Identify which cell holds the provided text, then report its [X, Y] central coordinate. 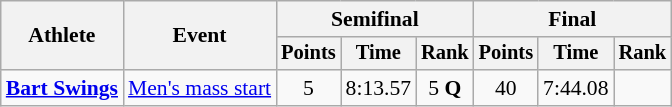
5 Q [445, 88]
Men's mass start [200, 88]
5 [308, 88]
Semifinal [374, 19]
Bart Swings [62, 88]
Final [572, 19]
8:13.57 [378, 88]
Athlete [62, 36]
40 [506, 88]
7:44.08 [576, 88]
Event [200, 36]
